Search for the cell housing the specified text and yield its (x, y) center coordinate. 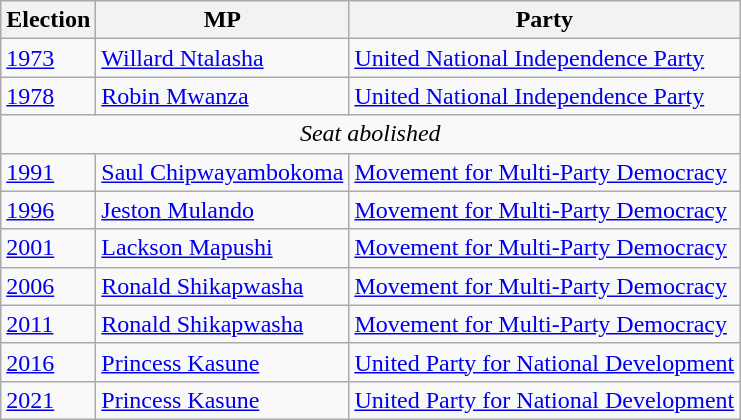
Willard Ntalasha (222, 58)
1991 (48, 172)
2006 (48, 286)
2016 (48, 362)
Jeston Mulando (222, 210)
2021 (48, 400)
2001 (48, 248)
1978 (48, 96)
Party (544, 20)
1996 (48, 210)
Election (48, 20)
Saul Chipwayambokoma (222, 172)
Robin Mwanza (222, 96)
MP (222, 20)
Lackson Mapushi (222, 248)
1973 (48, 58)
2011 (48, 324)
Seat abolished (370, 134)
